Capture the cell that displays the provided text and extract its (X, Y) central coordinate. 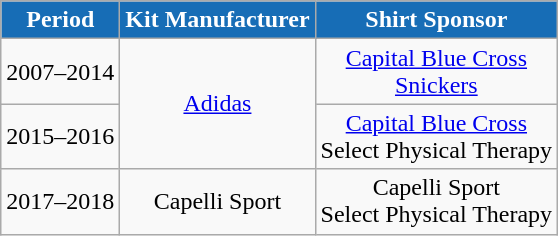
Period (60, 20)
Capital Blue CrossSnickers (436, 72)
Capital Blue CrossSelect Physical Therapy (436, 136)
2015–2016 (60, 136)
Kit Manufacturer (218, 20)
Capelli SportSelect Physical Therapy (436, 202)
Shirt Sponsor (436, 20)
Capelli Sport (218, 202)
2017–2018 (60, 202)
Adidas (218, 104)
2007–2014 (60, 72)
